Locate the cell with the specified text and output its [X, Y] center coordinate. 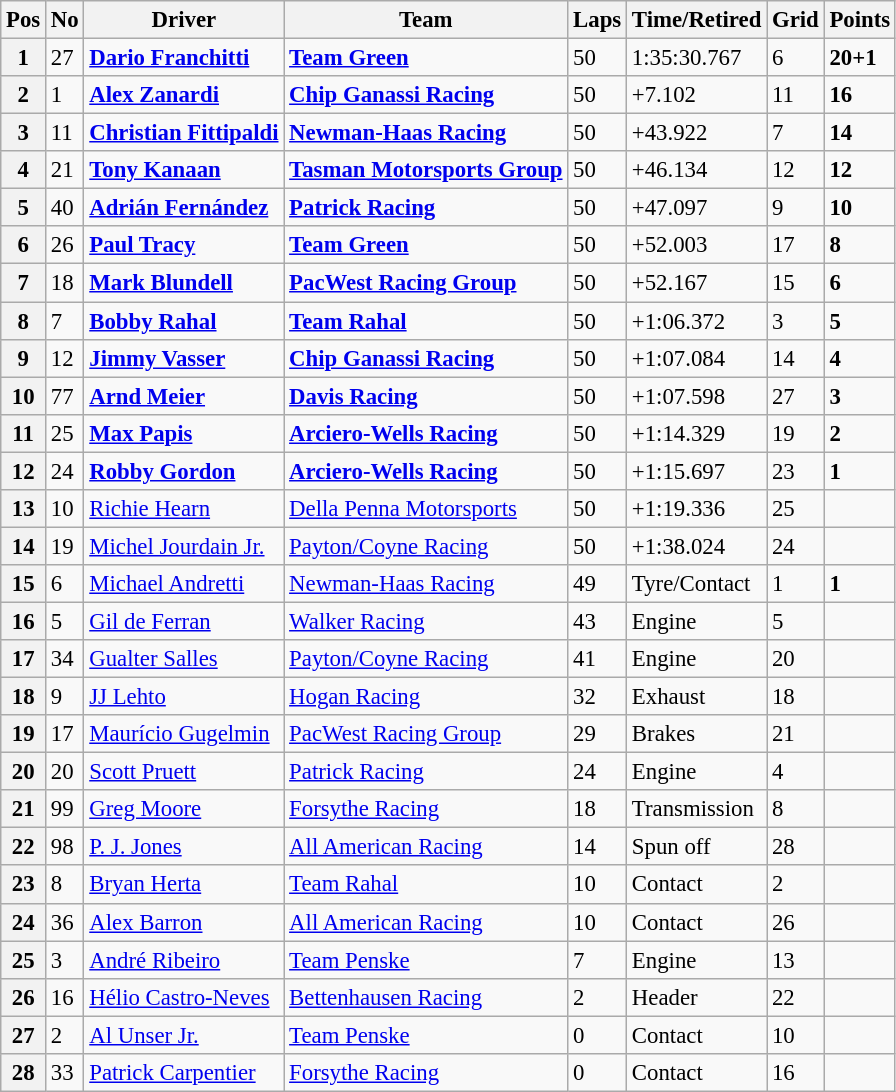
+52.167 [697, 283]
+52.003 [697, 245]
Transmission [697, 809]
Christian Fittipaldi [184, 133]
Della Penna Motorsports [426, 509]
Greg Moore [184, 809]
Al Unser Jr. [184, 1035]
77 [65, 396]
20+1 [860, 58]
P. J. Jones [184, 847]
34 [65, 659]
+1:19.336 [697, 509]
Alex Barron [184, 922]
Pos [24, 20]
+1:14.329 [697, 433]
No [65, 20]
Dario Franchitti [184, 58]
+1:38.024 [697, 546]
Richie Hearn [184, 509]
Adrián Fernández [184, 208]
Bobby Rahal [184, 321]
Hélio Castro-Neves [184, 997]
Jimmy Vasser [184, 358]
Laps [598, 20]
Header [697, 997]
99 [65, 809]
Time/Retired [697, 20]
Gualter Salles [184, 659]
Brakes [697, 734]
Michael Andretti [184, 584]
Gil de Ferran [184, 621]
Paul Tracy [184, 245]
Patrick Carpentier [184, 1073]
Hogan Racing [426, 697]
+1:07.598 [697, 396]
Grid [796, 20]
Tony Kanaan [184, 170]
32 [598, 697]
Maurício Gugelmin [184, 734]
+47.097 [697, 208]
Scott Pruett [184, 772]
Max Papis [184, 433]
André Ribeiro [184, 960]
+7.102 [697, 95]
Team [426, 20]
+1:15.697 [697, 471]
49 [598, 584]
Points [860, 20]
41 [598, 659]
Alex Zanardi [184, 95]
Bryan Herta [184, 885]
+1:06.372 [697, 321]
36 [65, 922]
43 [598, 621]
98 [65, 847]
Tasman Motorsports Group [426, 170]
+43.922 [697, 133]
Davis Racing [426, 396]
Michel Jourdain Jr. [184, 546]
Spun off [697, 847]
Mark Blundell [184, 283]
Robby Gordon [184, 471]
JJ Lehto [184, 697]
29 [598, 734]
+46.134 [697, 170]
Exhaust [697, 697]
Arnd Meier [184, 396]
Bettenhausen Racing [426, 997]
Walker Racing [426, 621]
Driver [184, 20]
Tyre/Contact [697, 584]
40 [65, 208]
+1:07.084 [697, 358]
33 [65, 1073]
1:35:30.767 [697, 58]
